Find where the given text appears and provide that cell's center as [x, y] coordinate. 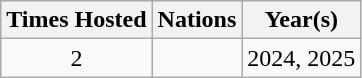
Times Hosted [76, 20]
Nations [197, 20]
2024, 2025 [302, 58]
2 [76, 58]
Year(s) [302, 20]
